Return the [X, Y] coordinate for the center point of the cell that contains the specified text.  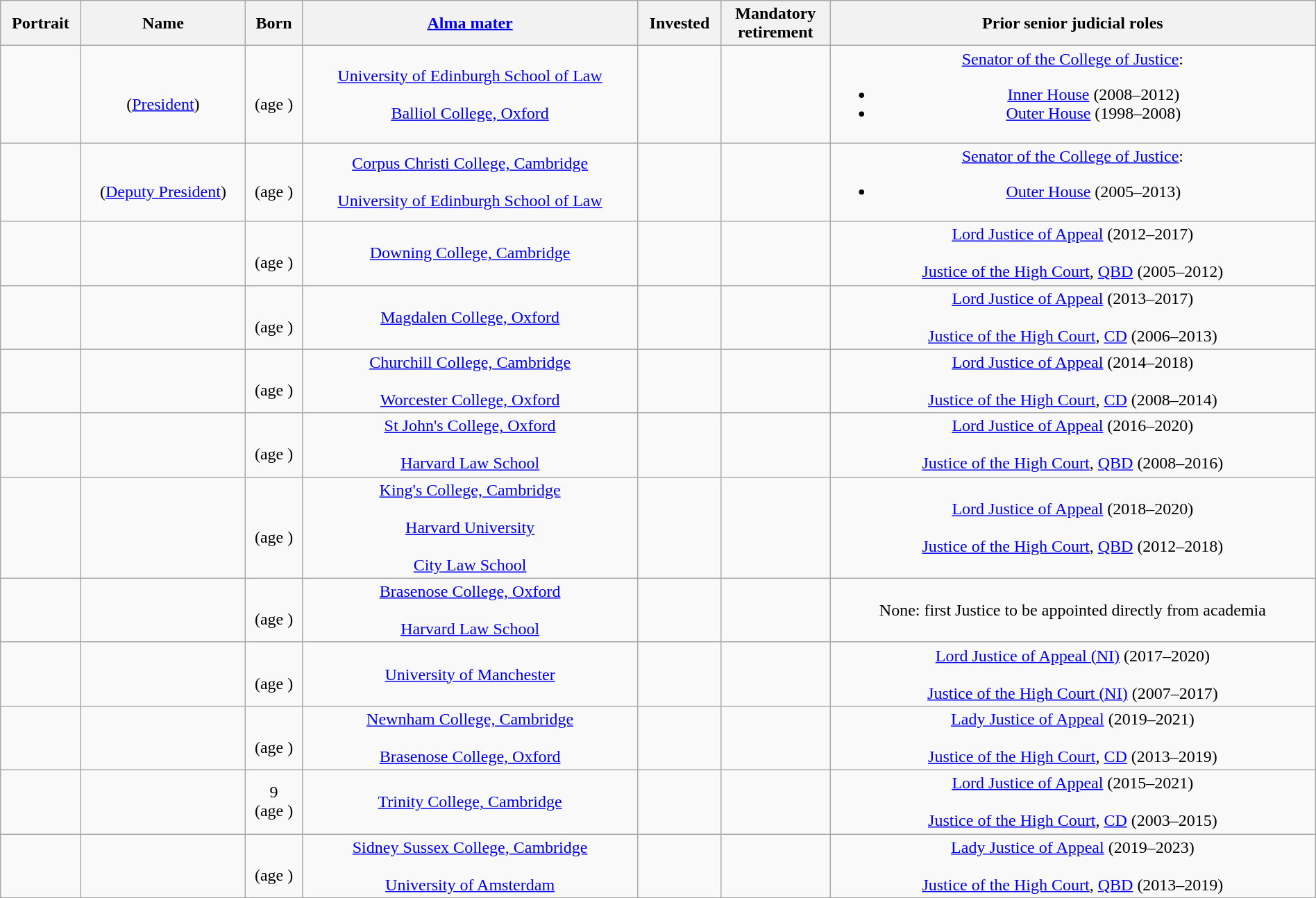
Lady Justice of Appeal (2019–2021)Justice of the High Court, CD (2013–2019) [1073, 738]
(President) [163, 94]
Mandatoryretirement [775, 24]
St John's College, OxfordHarvard Law School [469, 445]
University of Manchester [469, 674]
Lord Justice of Appeal (2016–2020)Justice of the High Court, QBD (2008–2016) [1073, 445]
University of Edinburgh School of LawBalliol College, Oxford [469, 94]
Lord Justice of Appeal (NI) (2017–2020)Justice of the High Court (NI) (2007–2017) [1073, 674]
Lord Justice of Appeal (2018–2020)Justice of the High Court, QBD (2012–2018) [1073, 527]
Newnham College, CambridgeBrasenose College, Oxford [469, 738]
Lord Justice of Appeal (2014–2018)Justice of the High Court, CD (2008–2014) [1073, 381]
Lord Justice of Appeal (2012–2017)Justice of the High Court, QBD (2005–2012) [1073, 253]
Lady Justice of Appeal (2019–2023)Justice of the High Court, QBD (2013–2019) [1073, 866]
Corpus Christi College, CambridgeUniversity of Edinburgh School of Law [469, 182]
Brasenose College, OxfordHarvard Law School [469, 610]
Magdalen College, Oxford [469, 317]
Senator of the College of Justice:Outer House (2005–2013) [1073, 182]
King's College, CambridgeHarvard UniversityCity Law School [469, 527]
Alma mater [469, 24]
9 (age ) [274, 802]
Born [274, 24]
Prior senior judicial roles [1073, 24]
Sidney Sussex College, CambridgeUniversity of Amsterdam [469, 866]
Invested [680, 24]
Senator of the College of Justice:Inner House (2008–2012)Outer House (1998–2008) [1073, 94]
Lord Justice of Appeal (2013–2017)Justice of the High Court, CD (2006–2013) [1073, 317]
Name [163, 24]
Trinity College, Cambridge [469, 802]
Portrait [40, 24]
(Deputy President) [163, 182]
Churchill College, CambridgeWorcester College, Oxford [469, 381]
None: first Justice to be appointed directly from academia [1073, 610]
Downing College, Cambridge [469, 253]
Lord Justice of Appeal (2015–2021)Justice of the High Court, CD (2003–2015) [1073, 802]
